From the cell containing the given text, extract its center point as [X, Y] coordinate. 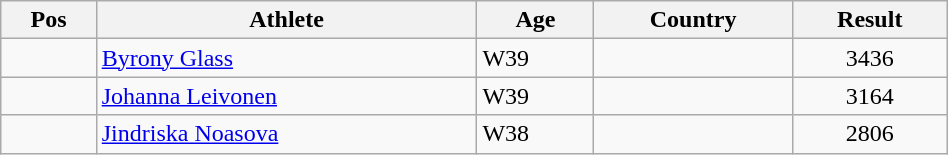
Result [870, 20]
Pos [48, 20]
Athlete [286, 20]
Byrony Glass [286, 58]
3164 [870, 96]
2806 [870, 134]
3436 [870, 58]
Age [536, 20]
Johanna Leivonen [286, 96]
Jindriska Noasova [286, 134]
Country [693, 20]
W38 [536, 134]
